Detect which cell encompasses the target text, then output its [x, y] center coordinate. 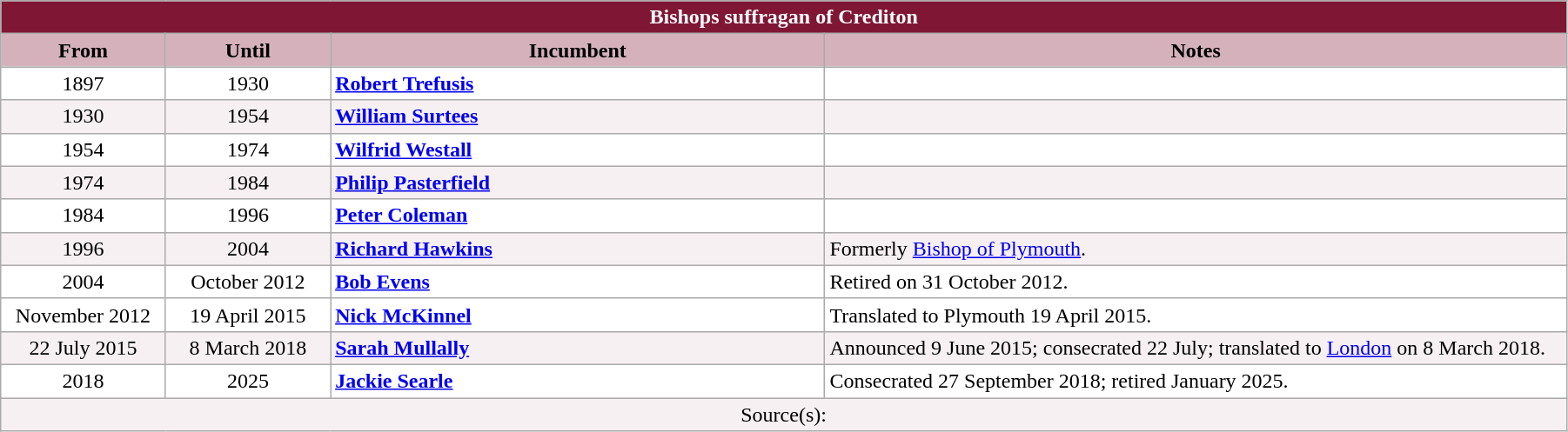
Source(s): [784, 415]
Bob Evens [578, 282]
Consecrated 27 September 2018; retired January 2025. [1196, 381]
Robert Trefusis [578, 83]
October 2012 [247, 282]
22 July 2015 [84, 348]
From [84, 50]
Incumbent [578, 50]
Until [247, 50]
Sarah Mullally [578, 348]
Bishops suffragan of Crediton [784, 17]
2025 [247, 381]
William Surtees [578, 116]
Philip Pasterfield [578, 183]
Peter Coleman [578, 216]
Jackie Searle [578, 381]
8 March 2018 [247, 348]
Richard Hawkins [578, 249]
1897 [84, 83]
Wilfrid Westall [578, 150]
Announced 9 June 2015; consecrated 22 July; translated to London on 8 March 2018. [1196, 348]
Nick McKinnel [578, 315]
19 April 2015 [247, 315]
November 2012 [84, 315]
Retired on 31 October 2012. [1196, 282]
Formerly Bishop of Plymouth. [1196, 249]
Translated to Plymouth 19 April 2015. [1196, 315]
Notes [1196, 50]
2018 [84, 381]
